Extract the [X, Y] coordinate from the center of the cell holding the provided text.  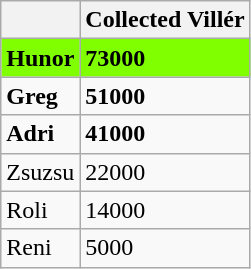
22000 [165, 172]
5000 [165, 248]
Hunor [40, 58]
Greg [40, 96]
41000 [165, 134]
14000 [165, 210]
51000 [165, 96]
Roli [40, 210]
Zsuzsu [40, 172]
Reni [40, 248]
Collected Villér [165, 20]
Adri [40, 134]
73000 [165, 58]
